Return the (x, y) coordinate for the center point of the cell that contains the specified text.  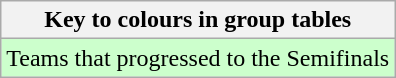
Key to colours in group tables (198, 20)
Teams that progressed to the Semifinals (198, 58)
